Pinpoint the cell where the given text exists, returning its (x, y) midpoint coordinate. 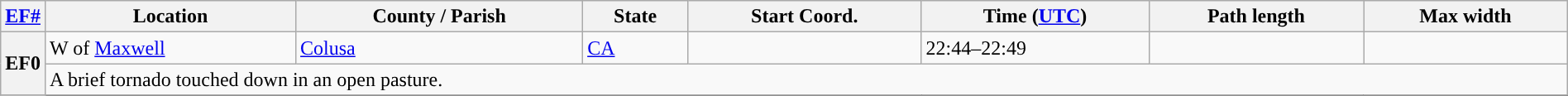
State (635, 17)
A brief tornado touched down in an open pasture. (806, 79)
EF0 (23, 64)
22:44–22:49 (1035, 48)
Colusa (440, 48)
EF# (23, 17)
Path length (1256, 17)
CA (635, 48)
W of Maxwell (170, 48)
County / Parish (440, 17)
Max width (1465, 17)
Location (170, 17)
Start Coord. (804, 17)
Time (UTC) (1035, 17)
